Detect which cell encompasses the target text, then output its (X, Y) center coordinate. 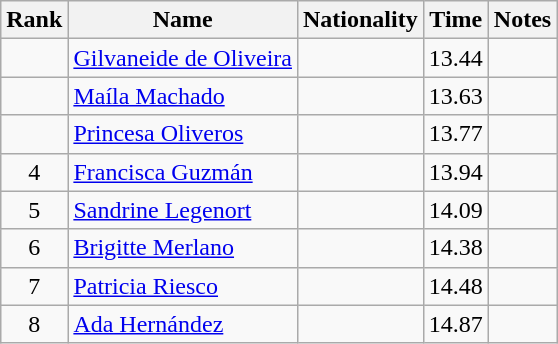
Gilvaneide de Oliveira (183, 58)
Ada Hernández (183, 324)
Name (183, 20)
5 (34, 210)
Sandrine Legenort (183, 210)
Brigitte Merlano (183, 248)
13.94 (456, 172)
13.44 (456, 58)
Time (456, 20)
Notes (522, 20)
Maíla Machado (183, 96)
Francisca Guzmán (183, 172)
Nationality (360, 20)
4 (34, 172)
13.63 (456, 96)
Patricia Riesco (183, 286)
6 (34, 248)
14.09 (456, 210)
14.38 (456, 248)
14.48 (456, 286)
Rank (34, 20)
13.77 (456, 134)
7 (34, 286)
14.87 (456, 324)
Princesa Oliveros (183, 134)
8 (34, 324)
